Capture the cell that displays the provided text and extract its [x, y] central coordinate. 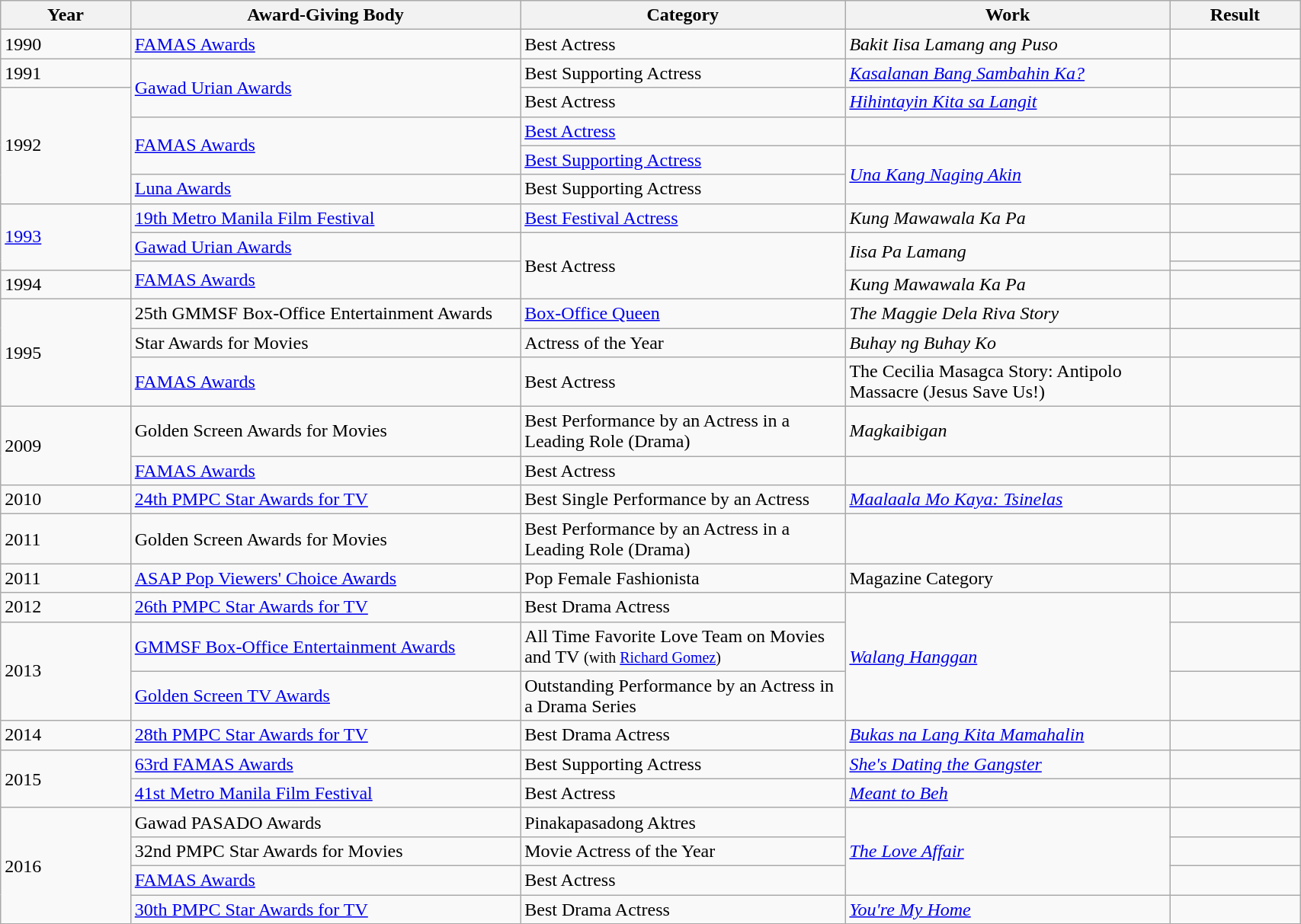
The Maggie Dela Riva Story [1008, 313]
Outstanding Performance by an Actress in a Drama Series [683, 696]
Star Awards for Movies [325, 342]
Magkaibigan [1008, 431]
26th PMPC Star Awards for TV [325, 607]
ASAP Pop Viewers' Choice Awards [325, 578]
25th GMMSF Box-Office Entertainment Awards [325, 313]
1993 [66, 236]
Una Kang Naging Akin [1008, 174]
Luna Awards [325, 189]
2010 [66, 500]
Bukas na Lang Kita Mamahalin [1008, 735]
Actress of the Year [683, 342]
63rd FAMAS Awards [325, 764]
Best Festival Actress [683, 218]
Maalaala Mo Kaya: Tsinelas [1008, 500]
Meant to Beh [1008, 793]
Movie Actress of the Year [683, 851]
Year [66, 15]
The Cecilia Masagca Story: Antipolo Massacre (Jesus Save Us!) [1008, 382]
Category [683, 15]
2016 [66, 865]
You're My Home [1008, 909]
Best Single Performance by an Actress [683, 500]
Pinakapasadong Aktres [683, 822]
1991 [66, 73]
She's Dating the Gangster [1008, 764]
Box-Office Queen [683, 313]
Magazine Category [1008, 578]
GMMSF Box-Office Entertainment Awards [325, 646]
Golden Screen TV Awards [325, 696]
41st Metro Manila Film Festival [325, 793]
Iisa Pa Lamang [1008, 251]
All Time Favorite Love Team on Movies and TV (with Richard Gomez) [683, 646]
24th PMPC Star Awards for TV [325, 500]
Bakit Iisa Lamang ang Puso [1008, 44]
Pop Female Fashionista [683, 578]
2015 [66, 779]
Gawad PASADO Awards [325, 822]
1994 [66, 284]
1992 [66, 145]
1990 [66, 44]
Buhay ng Buhay Ko [1008, 342]
28th PMPC Star Awards for TV [325, 735]
19th Metro Manila Film Festival [325, 218]
Work [1008, 15]
1995 [66, 352]
2014 [66, 735]
Kasalanan Bang Sambahin Ka? [1008, 73]
2012 [66, 607]
Award-Giving Body [325, 15]
Hihintayin Kita sa Langit [1008, 102]
32nd PMPC Star Awards for Movies [325, 851]
2009 [66, 446]
Result [1235, 15]
Walang Hanggan [1008, 657]
30th PMPC Star Awards for TV [325, 909]
The Love Affair [1008, 851]
2013 [66, 671]
